For the text-containing cell, return its midpoint in (x, y) coordinate format. 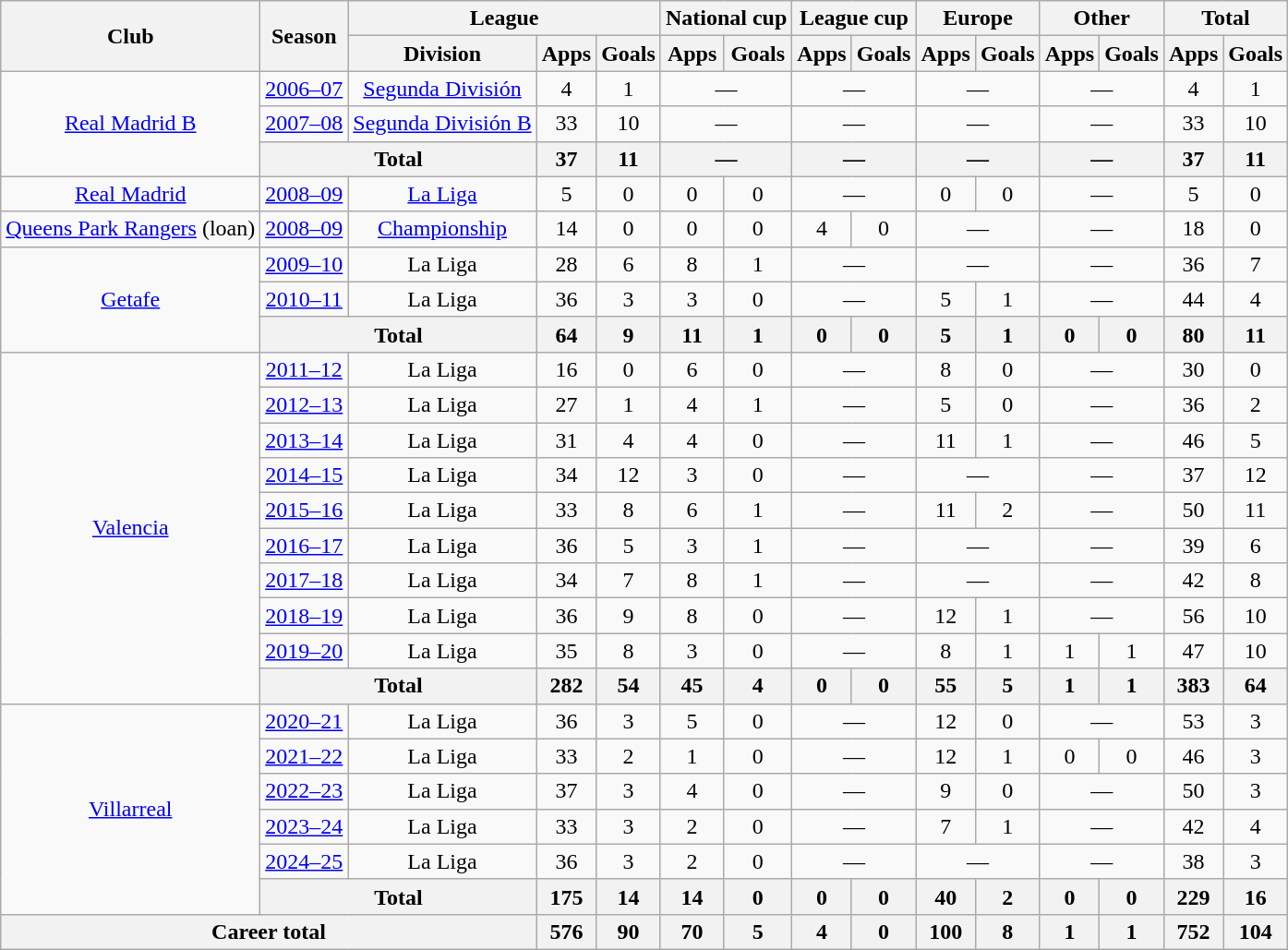
Segunda División B (442, 124)
383 (1193, 686)
2020–21 (305, 721)
2016–17 (305, 546)
54 (629, 686)
45 (692, 686)
30 (1193, 369)
18 (1193, 229)
Getafe (131, 299)
Segunda División (442, 89)
Europe (978, 18)
2024–25 (305, 861)
2010–11 (305, 299)
40 (945, 896)
2014–15 (305, 475)
Queens Park Rangers (loan) (131, 229)
31 (566, 440)
Real Madrid (131, 194)
Real Madrid B (131, 124)
44 (1193, 299)
National cup (726, 18)
229 (1193, 896)
Season (305, 36)
55 (945, 686)
100 (945, 932)
39 (1193, 546)
Championship (442, 229)
Career total (269, 932)
League (504, 18)
28 (566, 264)
752 (1193, 932)
2011–12 (305, 369)
2022–23 (305, 791)
104 (1256, 932)
Division (442, 54)
2013–14 (305, 440)
175 (566, 896)
Valencia (131, 528)
Villarreal (131, 809)
2007–08 (305, 124)
2021–22 (305, 756)
Club (131, 36)
38 (1193, 861)
2018–19 (305, 616)
282 (566, 686)
53 (1193, 721)
2015–16 (305, 511)
56 (1193, 616)
27 (566, 404)
576 (566, 932)
90 (629, 932)
2019–20 (305, 651)
70 (692, 932)
2009–10 (305, 264)
80 (1193, 334)
Other (1101, 18)
2006–07 (305, 89)
2023–24 (305, 826)
2012–13 (305, 404)
47 (1193, 651)
35 (566, 651)
League cup (854, 18)
2017–18 (305, 581)
